From the cell containing the given text, extract its center point as [x, y] coordinate. 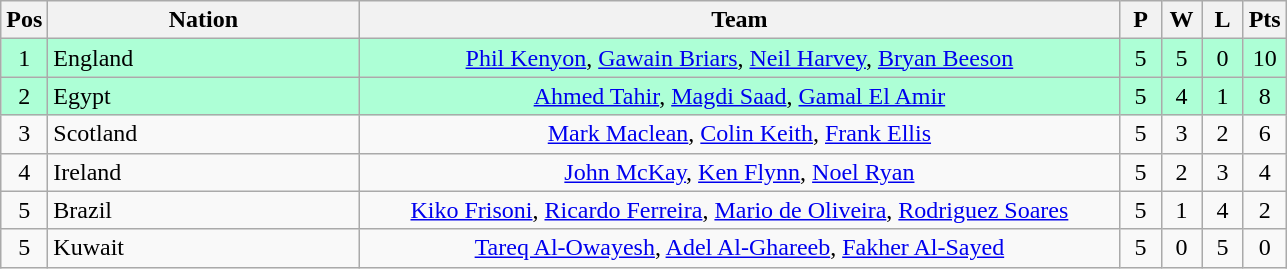
Mark Maclean, Colin Keith, Frank Ellis [740, 134]
Nation [204, 20]
8 [1264, 96]
P [1140, 20]
Tareq Al-Owayesh, Adel Al-Ghareeb, Fakher Al-Sayed [740, 248]
10 [1264, 58]
England [204, 58]
Team [740, 20]
Pos [24, 20]
Scotland [204, 134]
Kiko Frisoni, Ricardo Ferreira, Mario de Oliveira, Rodriguez Soares [740, 210]
Ireland [204, 172]
6 [1264, 134]
Egypt [204, 96]
Phil Kenyon, Gawain Briars, Neil Harvey, Bryan Beeson [740, 58]
Brazil [204, 210]
Kuwait [204, 248]
L [1222, 20]
W [1182, 20]
John McKay, Ken Flynn, Noel Ryan [740, 172]
Ahmed Tahir, Magdi Saad, Gamal El Amir [740, 96]
Pts [1264, 20]
